Search for the cell housing the specified text and yield its (x, y) center coordinate. 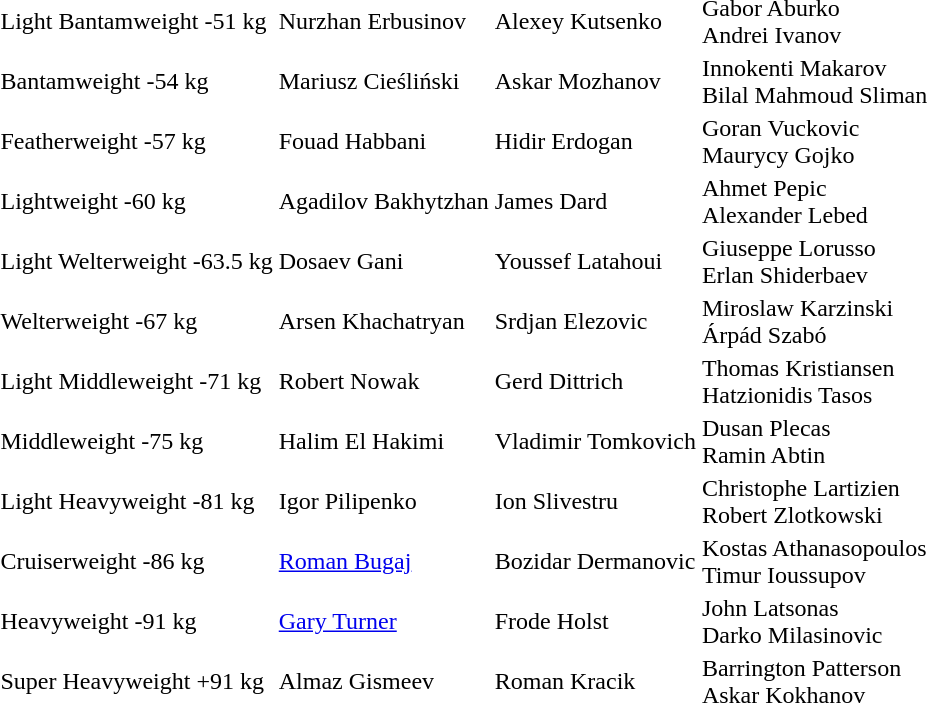
Youssef Latahoui (595, 262)
Arsen Khachatryan (384, 322)
Agadilov Bakhytzhan (384, 202)
Igor Pilipenko (384, 502)
Hidir Erdogan (595, 142)
Robert Nowak (384, 382)
Ion Slivestru (595, 502)
Mariusz Cieśliński (384, 82)
Askar Mozhanov (595, 82)
Vladimir Tomkovich (595, 442)
James Dard (595, 202)
Gary Turner (384, 622)
Fouad Habbani (384, 142)
Halim El Hakimi (384, 442)
Roman Bugaj (384, 562)
Bozidar Dermanovic (595, 562)
Dosaev Gani (384, 262)
Srdjan Elezovic (595, 322)
Gerd Dittrich (595, 382)
Frode Holst (595, 622)
